Capture the cell that displays the provided text and extract its [x, y] central coordinate. 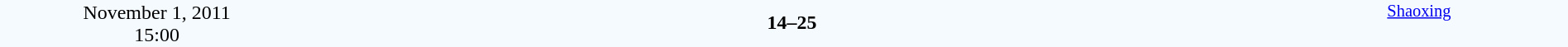
Shaoxing [1419, 23]
November 1, 201115:00 [157, 23]
14–25 [791, 22]
